Locate the cell with the specified text and output its (x, y) center coordinate. 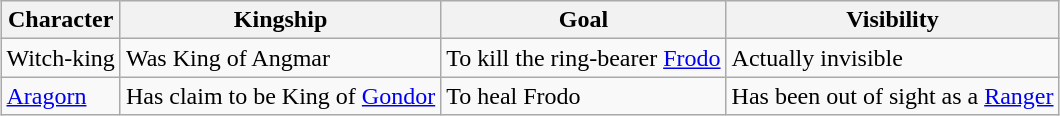
Actually invisible (892, 58)
Witch-king (60, 58)
Goal (584, 20)
Has been out of sight as a Ranger (892, 96)
Kingship (280, 20)
Character (60, 20)
Was King of Angmar (280, 58)
Aragorn (60, 96)
Has claim to be King of Gondor (280, 96)
Visibility (892, 20)
To heal Frodo (584, 96)
To kill the ring-bearer Frodo (584, 58)
